Return [X, Y] of the center of cell containing provided text 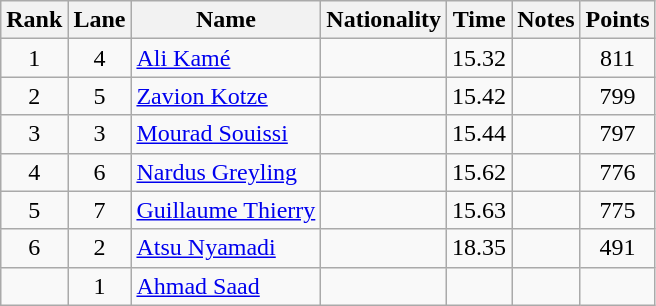
Rank [34, 20]
Ahmad Saad [226, 286]
15.42 [480, 96]
811 [618, 58]
Ali Kamé [226, 58]
Lane [100, 20]
Nardus Greyling [226, 172]
Mourad Souissi [226, 134]
775 [618, 210]
Notes [546, 20]
Nationality [384, 20]
15.63 [480, 210]
Guillaume Thierry [226, 210]
776 [618, 172]
799 [618, 96]
Name [226, 20]
7 [100, 210]
Time [480, 20]
18.35 [480, 248]
797 [618, 134]
491 [618, 248]
Atsu Nyamadi [226, 248]
15.32 [480, 58]
Zavion Kotze [226, 96]
15.44 [480, 134]
Points [618, 20]
15.62 [480, 172]
